Capture the cell that displays the provided text and extract its (x, y) central coordinate. 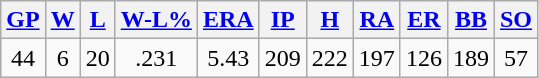
SO (516, 20)
H (330, 20)
126 (424, 58)
222 (330, 58)
197 (376, 58)
BB (470, 20)
IP (282, 20)
GP (23, 20)
209 (282, 58)
44 (23, 58)
.231 (156, 58)
ERA (228, 20)
L (98, 20)
W-L% (156, 20)
ER (424, 20)
RA (376, 20)
20 (98, 58)
W (62, 20)
57 (516, 58)
189 (470, 58)
6 (62, 58)
5.43 (228, 58)
